Capture the cell that displays the provided text and extract its [x, y] central coordinate. 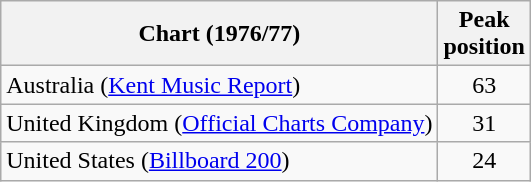
United States (Billboard 200) [220, 161]
Australia (Kent Music Report) [220, 85]
United Kingdom (Official Charts Company) [220, 123]
63 [484, 85]
31 [484, 123]
24 [484, 161]
Chart (1976/77) [220, 34]
Peak position [484, 34]
